Return the [x, y] coordinate for the center point of the cell that contains the specified text.  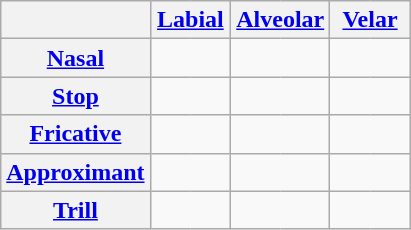
Stop [76, 96]
Trill [76, 210]
Fricative [76, 134]
Approximant [76, 172]
Nasal [76, 58]
Labial [190, 20]
Alveolar [280, 20]
Velar [370, 20]
